Determine the [x, y] coordinate at the center of the cell enclosing the given text.  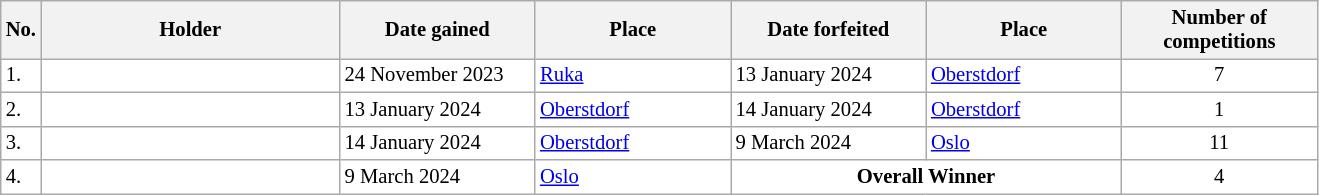
Date gained [438, 29]
4. [21, 177]
24 November 2023 [438, 75]
11 [1220, 143]
2. [21, 109]
4 [1220, 177]
1. [21, 75]
Number of competitions [1220, 29]
Holder [190, 29]
Overall Winner [926, 177]
1 [1220, 109]
3. [21, 143]
Ruka [632, 75]
Date forfeited [828, 29]
No. [21, 29]
7 [1220, 75]
